Identify which cell holds the provided text, then report its (x, y) central coordinate. 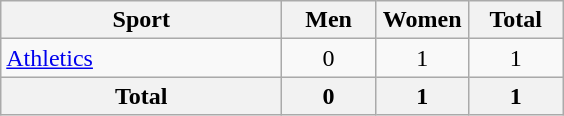
Sport (142, 20)
Athletics (142, 58)
Men (329, 20)
Women (422, 20)
